Identify which cell holds the provided text, then report its (X, Y) central coordinate. 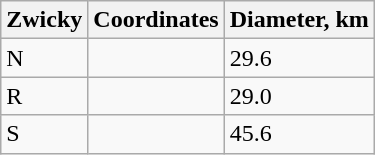
Zwicky (44, 20)
Coordinates (156, 20)
S (44, 134)
R (44, 96)
45.6 (299, 134)
29.6 (299, 58)
29.0 (299, 96)
N (44, 58)
Diameter, km (299, 20)
